Output the (X, Y) coordinate of the center of the cell containing the given text.  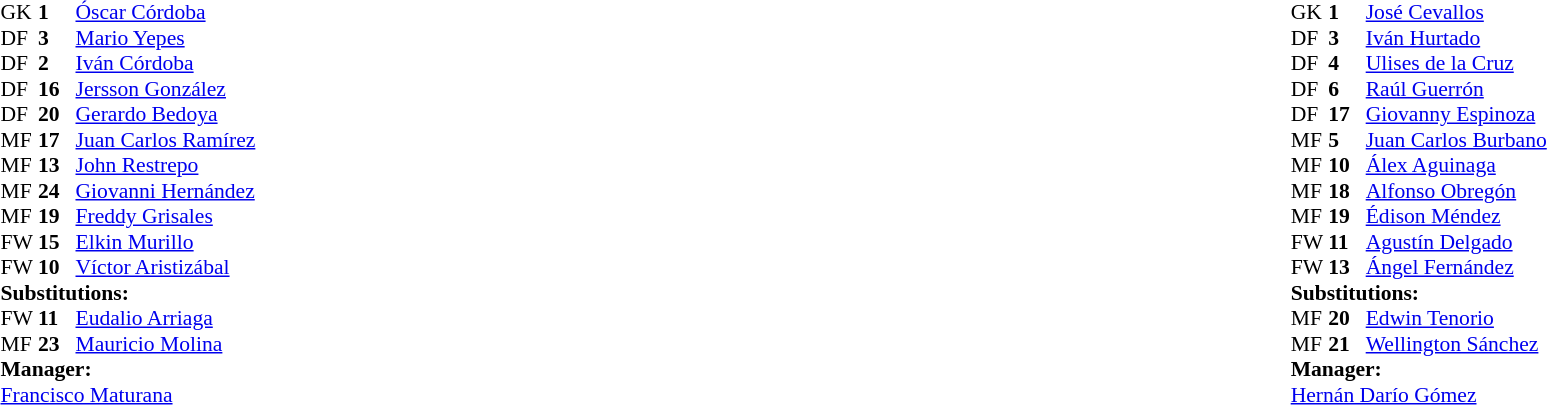
Wellington Sánchez (1456, 344)
6 (1347, 89)
Gerardo Bedoya (166, 115)
Mauricio Molina (166, 344)
Giovanni Hernández (166, 191)
Elkin Murillo (166, 242)
Álex Aguinaga (1456, 165)
John Restrepo (166, 165)
Víctor Aristizábal (166, 267)
Ángel Fernández (1456, 267)
Ulises de la Cruz (1456, 63)
Iván Hurtado (1456, 38)
Alfonso Obregón (1456, 191)
Giovanny Espinoza (1456, 115)
Raúl Guerrón (1456, 89)
21 (1347, 344)
Óscar Córdoba (166, 13)
24 (57, 191)
Freddy Grisales (166, 217)
Édison Méndez (1456, 217)
José Cevallos (1456, 13)
Juan Carlos Burbano (1456, 140)
Agustín Delgado (1456, 242)
15 (57, 242)
5 (1347, 140)
Edwin Tenorio (1456, 319)
23 (57, 344)
Iván Córdoba (166, 63)
Jersson González (166, 89)
16 (57, 89)
4 (1347, 63)
Mario Yepes (166, 38)
Eudalio Arriaga (166, 319)
Juan Carlos Ramírez (166, 140)
18 (1347, 191)
2 (57, 63)
